Determine the (X, Y) coordinate at the center of the cell enclosing the given text.  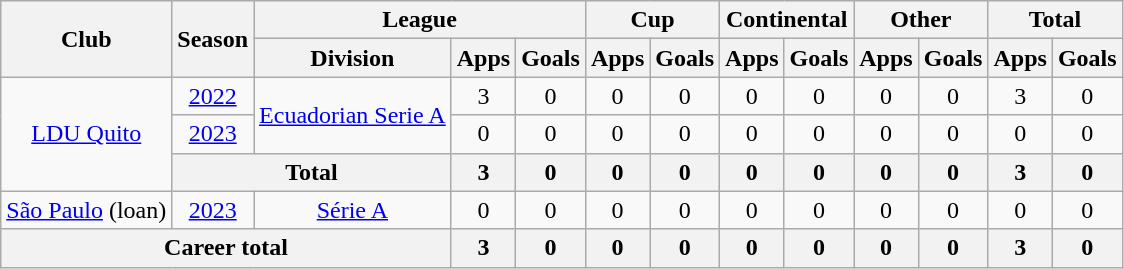
Club (86, 39)
Other (921, 20)
Season (213, 39)
2022 (213, 96)
Division (353, 58)
Série A (353, 210)
League (420, 20)
Cup (652, 20)
LDU Quito (86, 134)
Continental (787, 20)
Career total (226, 248)
São Paulo (loan) (86, 210)
Ecuadorian Serie A (353, 115)
